Return the [x, y] coordinate for the center point of the cell that contains the specified text.  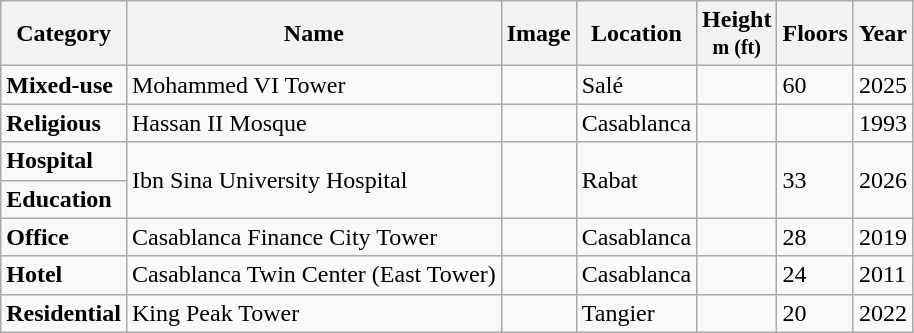
Category [64, 34]
Residential [64, 313]
King Peak Tower [314, 313]
Hospital [64, 161]
60 [815, 85]
Name [314, 34]
2026 [882, 180]
Rabat [636, 180]
Floors [815, 34]
Salé [636, 85]
Hassan II Mosque [314, 123]
Religious [64, 123]
Ibn Sina University Hospital [314, 180]
28 [815, 237]
33 [815, 180]
Year [882, 34]
Education [64, 199]
Mohammed VI Tower [314, 85]
Casablanca Finance City Tower [314, 237]
Casablanca Twin Center (East Tower) [314, 275]
Tangier [636, 313]
Location [636, 34]
Office [64, 237]
Mixed-use [64, 85]
Heightm (ft) [737, 34]
24 [815, 275]
Image [538, 34]
Hotel [64, 275]
2019 [882, 237]
1993 [882, 123]
20 [815, 313]
2025 [882, 85]
2011 [882, 275]
2022 [882, 313]
